Return [X, Y] of the center of cell containing provided text 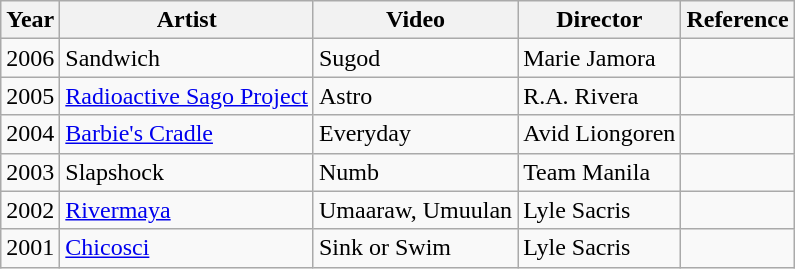
Year [30, 20]
Sink or Swim [415, 248]
Avid Liongoren [600, 134]
Sugod [415, 58]
Umaaraw, Umuulan [415, 210]
2004 [30, 134]
Sandwich [187, 58]
R.A. Rivera [600, 96]
Radioactive Sago Project [187, 96]
Numb [415, 172]
2006 [30, 58]
Director [600, 20]
2005 [30, 96]
Chicosci [187, 248]
Rivermaya [187, 210]
Everyday [415, 134]
Slapshock [187, 172]
Barbie's Cradle [187, 134]
Artist [187, 20]
2003 [30, 172]
2002 [30, 210]
Video [415, 20]
2001 [30, 248]
Reference [738, 20]
Marie Jamora [600, 58]
Astro [415, 96]
Team Manila [600, 172]
